Scan for the cell matching the given text and deliver its (X, Y) coordinate at center. 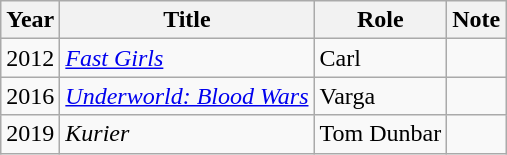
Role (380, 20)
Year (30, 20)
2016 (30, 96)
Note (476, 20)
Carl (380, 58)
Tom Dunbar (380, 134)
2019 (30, 134)
Underworld: Blood Wars (187, 96)
Kurier (187, 134)
Varga (380, 96)
2012 (30, 58)
Title (187, 20)
Fast Girls (187, 58)
